Provide the [X, Y] coordinate of the cell's center where the given text is located.  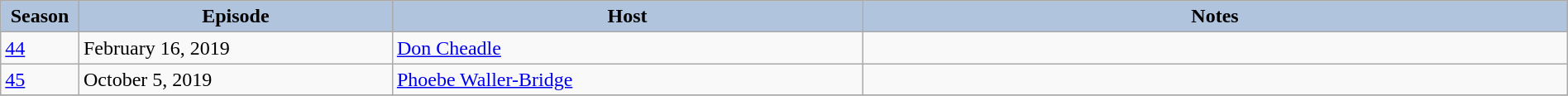
44 [40, 48]
Host [627, 17]
Season [40, 17]
45 [40, 79]
Phoebe Waller-Bridge [627, 79]
Episode [235, 17]
Don Cheadle [627, 48]
October 5, 2019 [235, 79]
Notes [1216, 17]
February 16, 2019 [235, 48]
